Return (x, y) of the center of cell containing provided text 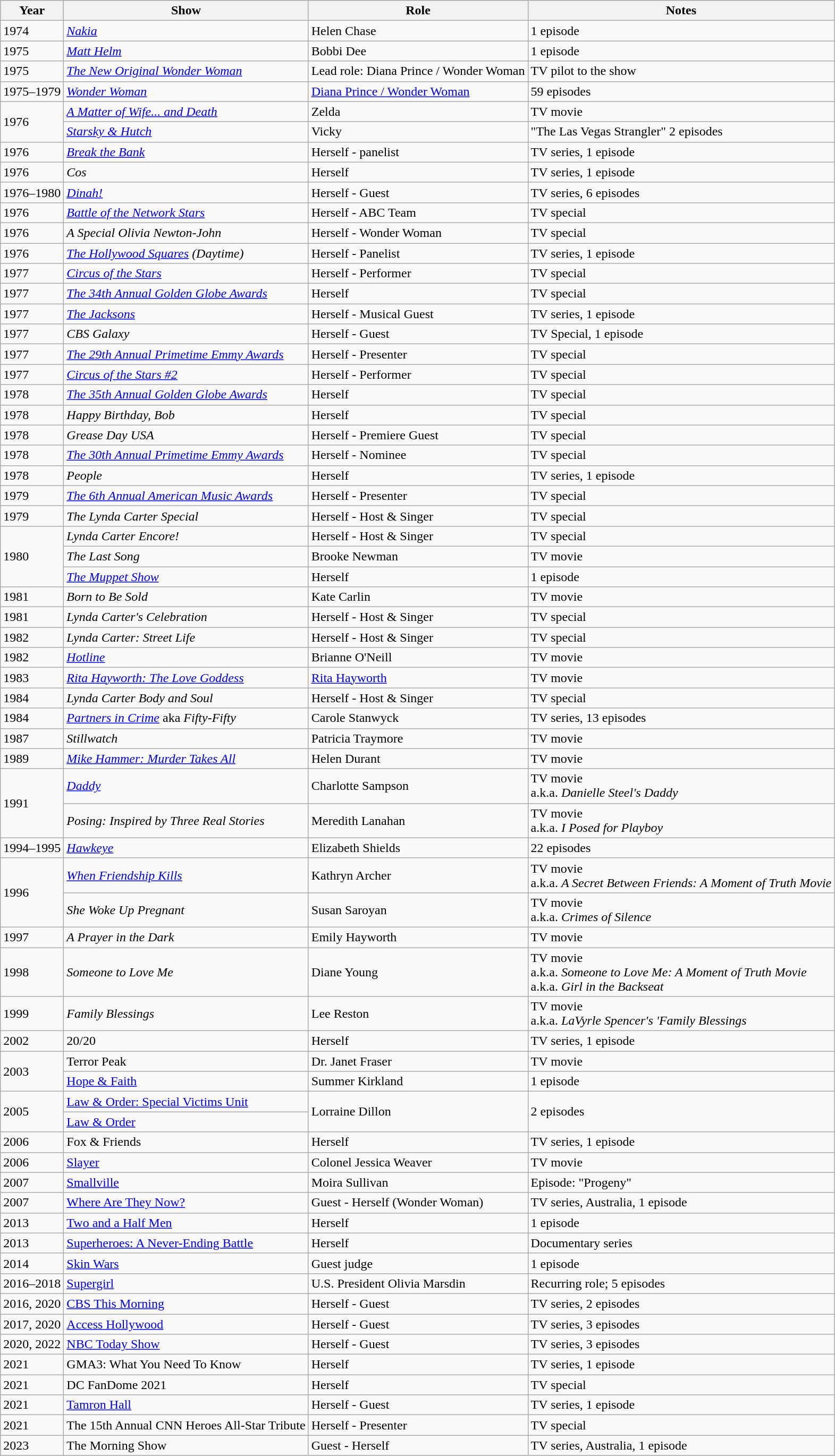
A Prayer in the Dark (186, 937)
2016, 2020 (32, 1304)
Guest - Herself (418, 1445)
Starsky & Hutch (186, 132)
2016–2018 (32, 1283)
20/20 (186, 1041)
The 15th Annual CNN Heroes All-Star Tribute (186, 1425)
22 episodes (681, 848)
TV moviea.k.a. LaVyrle Spencer's 'Family Blessings (681, 1014)
Herself - Wonder Woman (418, 233)
Lead role: Diana Prince / Wonder Woman (418, 71)
Patricia Traymore (418, 738)
1989 (32, 759)
Happy Birthday, Bob (186, 415)
Grease Day USA (186, 435)
TV moviea.k.a. Someone to Love Me: A Moment of Truth Moviea.k.a. Girl in the Backseat (681, 972)
TV moviea.k.a. Danielle Steel's Daddy (681, 786)
Family Blessings (186, 1014)
Rita Hayworth (418, 678)
Fox & Friends (186, 1142)
Vicky (418, 132)
Wonder Woman (186, 91)
2 episodes (681, 1112)
Lorraine Dillon (418, 1112)
Show (186, 11)
Recurring role; 5 episodes (681, 1283)
Colonel Jessica Weaver (418, 1162)
Emily Hayworth (418, 937)
1996 (32, 892)
Lynda Carter Body and Soul (186, 698)
Year (32, 11)
2017, 2020 (32, 1324)
Helen Durant (418, 759)
Herself - Musical Guest (418, 314)
The New Original Wonder Woman (186, 71)
Partners in Crime aka Fifty-Fifty (186, 718)
1999 (32, 1014)
Elizabeth Shields (418, 848)
Hope & Faith (186, 1082)
Summer Kirkland (418, 1082)
Two and a Half Men (186, 1223)
Kathryn Archer (418, 875)
TV moviea.k.a. A Secret Between Friends: A Moment of Truth Movie (681, 875)
Rita Hayworth: The Love Goddess (186, 678)
Cos (186, 172)
The Muppet Show (186, 576)
Diana Prince / Wonder Woman (418, 91)
TV series, 2 episodes (681, 1304)
Hawkeye (186, 848)
Matt Helm (186, 51)
Brianne O'Neill (418, 658)
Terror Peak (186, 1061)
Slayer (186, 1162)
Someone to Love Me (186, 972)
Born to Be Sold (186, 597)
Zelda (418, 112)
Documentary series (681, 1243)
Moira Sullivan (418, 1182)
Posing: Inspired by Three Real Stories (186, 820)
The 34th Annual Golden Globe Awards (186, 294)
TV pilot to the show (681, 71)
Dr. Janet Fraser (418, 1061)
Skin Wars (186, 1263)
1998 (32, 972)
Access Hollywood (186, 1324)
Law & Order: Special Victims Unit (186, 1102)
Guest - Herself (Wonder Woman) (418, 1203)
2014 (32, 1263)
TV series, 6 episodes (681, 192)
Where Are They Now? (186, 1203)
Hotline (186, 658)
The 35th Annual Golden Globe Awards (186, 395)
Kate Carlin (418, 597)
Helen Chase (418, 31)
Circus of the Stars (186, 274)
1980 (32, 556)
Smallville (186, 1182)
She Woke Up Pregnant (186, 909)
Lynda Carter Encore! (186, 536)
U.S. President Olivia Marsdin (418, 1283)
Circus of the Stars #2 (186, 374)
TV moviea.k.a. Crimes of Silence (681, 909)
2005 (32, 1112)
Meredith Lanahan (418, 820)
Superheroes: A Never-Ending Battle (186, 1243)
DC FanDome 2021 (186, 1385)
Herself - Panelist (418, 253)
Brooke Newman (418, 556)
TV series, 13 episodes (681, 718)
1983 (32, 678)
Tamron Hall (186, 1405)
1976–1980 (32, 192)
Nakia (186, 31)
59 episodes (681, 91)
Susan Saroyan (418, 909)
CBS This Morning (186, 1304)
People (186, 475)
The 29th Annual Primetime Emmy Awards (186, 354)
1975–1979 (32, 91)
Break the Bank (186, 152)
Herself - panelist (418, 152)
2023 (32, 1445)
Herself - Nominee (418, 455)
1991 (32, 803)
Diane Young (418, 972)
Herself - ABC Team (418, 212)
Lynda Carter: Street Life (186, 637)
A Special Olivia Newton-John (186, 233)
CBS Galaxy (186, 334)
Supergirl (186, 1283)
2020, 2022 (32, 1344)
A Matter of Wife... and Death (186, 112)
Role (418, 11)
Daddy (186, 786)
Guest judge (418, 1263)
When Friendship Kills (186, 875)
1994–1995 (32, 848)
The Last Song (186, 556)
1997 (32, 937)
The Lynda Carter Special (186, 516)
Law & Order (186, 1122)
"The Las Vegas Strangler" 2 episodes (681, 132)
The 6th Annual American Music Awards (186, 496)
Lee Reston (418, 1014)
2003 (32, 1071)
GMA3: What You Need To Know (186, 1365)
Lynda Carter's Celebration (186, 617)
The Morning Show (186, 1445)
The 30th Annual Primetime Emmy Awards (186, 455)
Charlotte Sampson (418, 786)
TV Special, 1 episode (681, 334)
Carole Stanwyck (418, 718)
Mike Hammer: Murder Takes All (186, 759)
Notes (681, 11)
The Jacksons (186, 314)
1987 (32, 738)
NBC Today Show (186, 1344)
Stillwatch (186, 738)
Episode: "Progeny" (681, 1182)
2002 (32, 1041)
1974 (32, 31)
Dinah! (186, 192)
Bobbi Dee (418, 51)
TV moviea.k.a. I Posed for Playboy (681, 820)
Herself - Premiere Guest (418, 435)
Battle of the Network Stars (186, 212)
The Hollywood Squares (Daytime) (186, 253)
